Pinpoint the cell where the given text exists, returning its [x, y] midpoint coordinate. 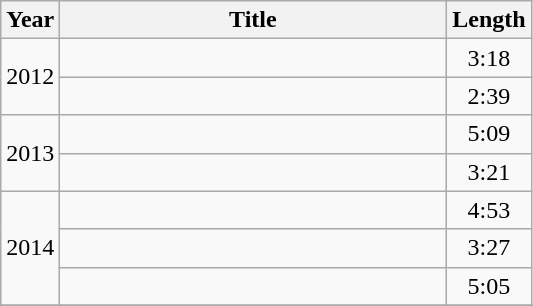
3:27 [489, 248]
2012 [30, 77]
Title [253, 20]
5:05 [489, 286]
5:09 [489, 134]
Length [489, 20]
4:53 [489, 210]
2013 [30, 153]
2014 [30, 248]
3:18 [489, 58]
2:39 [489, 96]
3:21 [489, 172]
Year [30, 20]
